Detect which cell encompasses the target text, then output its (x, y) center coordinate. 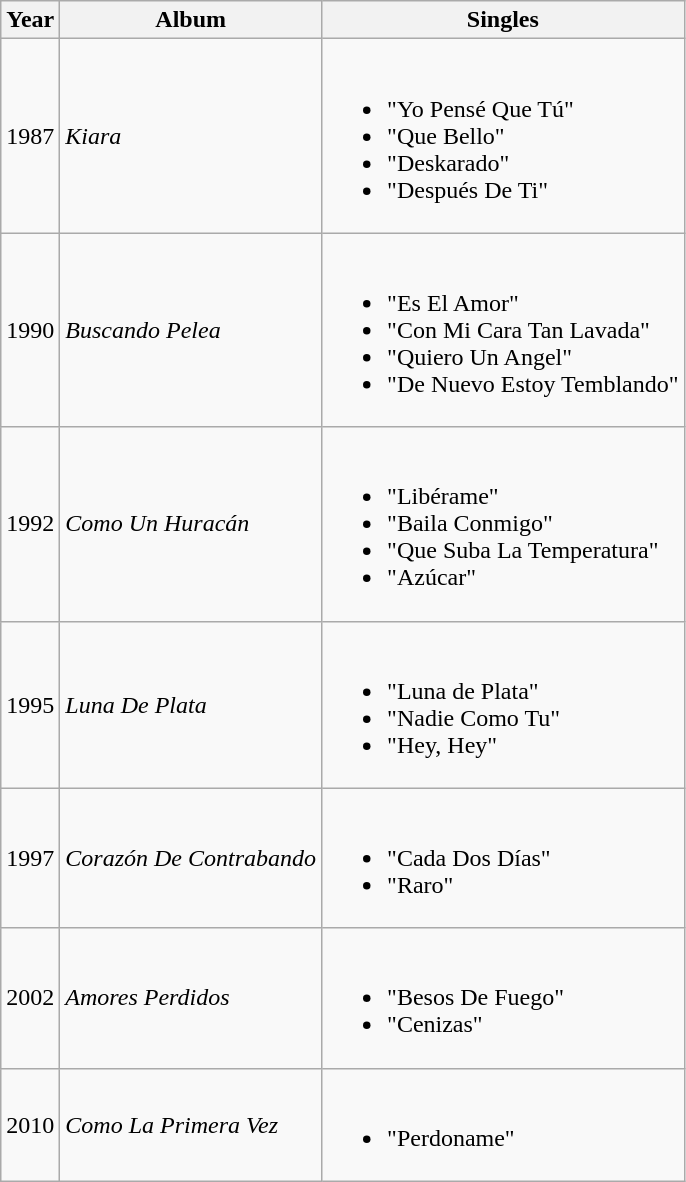
"Es El Amor""Con Mi Cara Tan Lavada""Quiero Un Angel""De Nuevo Estoy Temblando" (503, 330)
2002 (30, 998)
"Yo Pensé Que Tú""Que Bello""Deskarado""Después De Ti" (503, 136)
Kiara (191, 136)
"Luna de Plata""Nadie Como Tu""Hey, Hey" (503, 704)
"Besos De Fuego""Cenizas" (503, 998)
1992 (30, 524)
Luna De Plata (191, 704)
"Perdoname" (503, 1124)
2010 (30, 1124)
Buscando Pelea (191, 330)
Year (30, 20)
1990 (30, 330)
1997 (30, 858)
"Libérame""Baila Conmigo""Que Suba La Temperatura""Azúcar" (503, 524)
"Cada Dos Días""Raro" (503, 858)
Como Un Huracán (191, 524)
Amores Perdidos (191, 998)
1995 (30, 704)
1987 (30, 136)
Corazón De Contrabando (191, 858)
Como La Primera Vez (191, 1124)
Album (191, 20)
Singles (503, 20)
